Locate the cell with the specified text and output its (x, y) center coordinate. 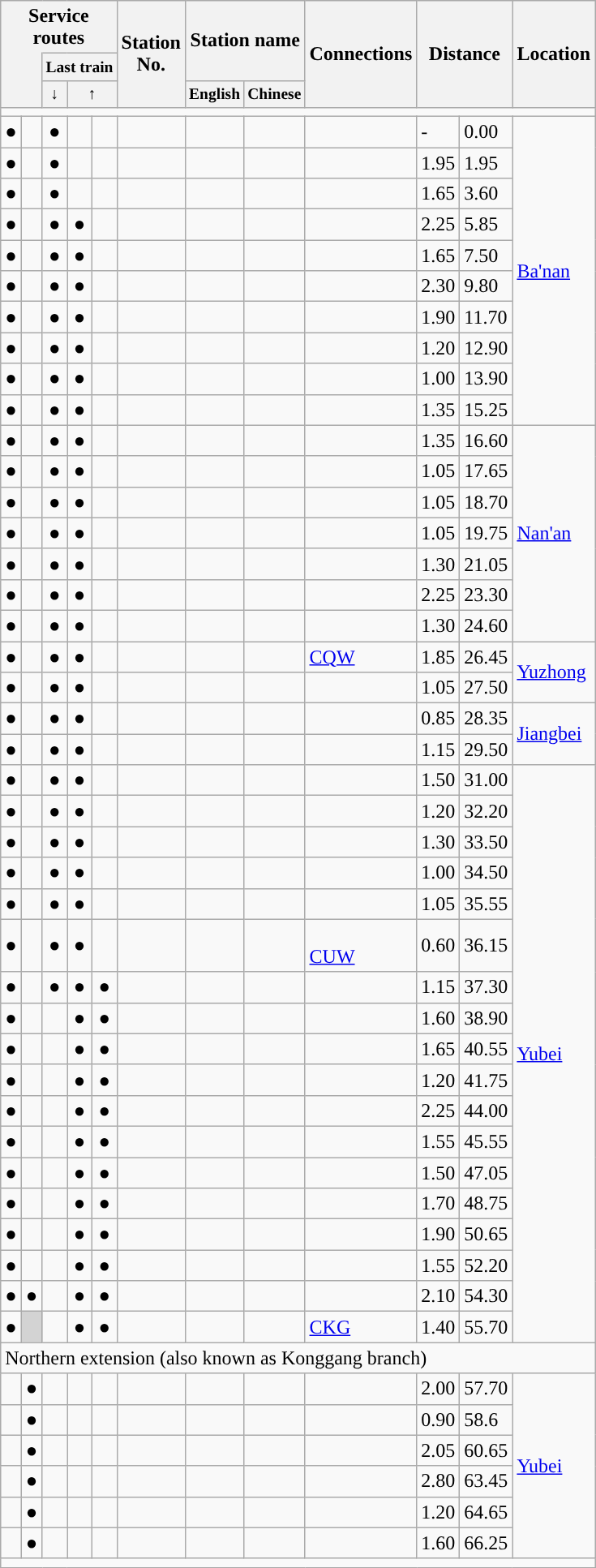
Station name (245, 41)
57.70 (487, 1389)
50.65 (487, 1235)
64.65 (487, 1512)
54.30 (487, 1296)
23.30 (487, 595)
9.80 (487, 286)
2.10 (438, 1296)
63.45 (487, 1481)
13.90 (487, 379)
↓ (55, 94)
Ba'nan (554, 271)
21.05 (487, 564)
English (214, 94)
18.70 (487, 502)
19.75 (487, 533)
26.45 (487, 656)
Jiangbei (554, 734)
3.60 (487, 194)
55.70 (487, 1327)
66.25 (487, 1543)
24.60 (487, 625)
Nan'an (554, 533)
41.75 (487, 1080)
40.55 (487, 1049)
31.00 (487, 780)
StationNo. (151, 54)
17.65 (487, 471)
Northern extension (also known as Konggang branch) (298, 1358)
11.70 (487, 317)
32.20 (487, 811)
28.35 (487, 719)
2.00 (438, 1389)
CQW (361, 656)
1.70 (438, 1204)
CKG (361, 1327)
38.90 (487, 1018)
CUW (361, 946)
52.20 (487, 1265)
29.50 (487, 750)
45.55 (487, 1141)
1.40 (438, 1327)
Yuzhong (554, 672)
44.00 (487, 1110)
2.80 (438, 1481)
Serviceroutes (58, 28)
12.90 (487, 348)
0.85 (438, 719)
Distance (465, 54)
5.85 (487, 225)
27.50 (487, 688)
0.00 (487, 131)
Connections (361, 54)
2.30 (438, 286)
33.50 (487, 842)
7.50 (487, 256)
2.05 (438, 1450)
60.65 (487, 1450)
47.05 (487, 1172)
Chinese (274, 94)
↑ (92, 94)
- (438, 131)
36.15 (487, 946)
15.25 (487, 410)
1.85 (438, 656)
48.75 (487, 1204)
16.60 (487, 440)
Location (554, 54)
58.6 (487, 1420)
34.50 (487, 873)
0.60 (438, 946)
0.90 (438, 1420)
Last train (79, 67)
37.30 (487, 987)
35.55 (487, 904)
